Provide the [X, Y] coordinate of the cell's center where the given text is located.  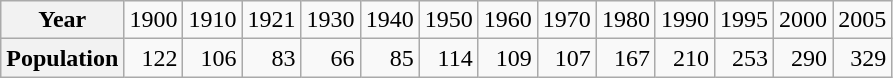
253 [744, 58]
1940 [390, 20]
2000 [804, 20]
210 [684, 58]
85 [390, 58]
1930 [330, 20]
122 [154, 58]
107 [566, 58]
Population [62, 58]
1990 [684, 20]
1980 [626, 20]
2005 [862, 20]
1900 [154, 20]
83 [272, 58]
329 [862, 58]
1950 [448, 20]
106 [212, 58]
1910 [212, 20]
290 [804, 58]
Year [62, 20]
1970 [566, 20]
66 [330, 58]
1960 [508, 20]
109 [508, 58]
114 [448, 58]
1921 [272, 20]
1995 [744, 20]
167 [626, 58]
